Provide the (x, y) coordinate of the cell's center where the given text is located.  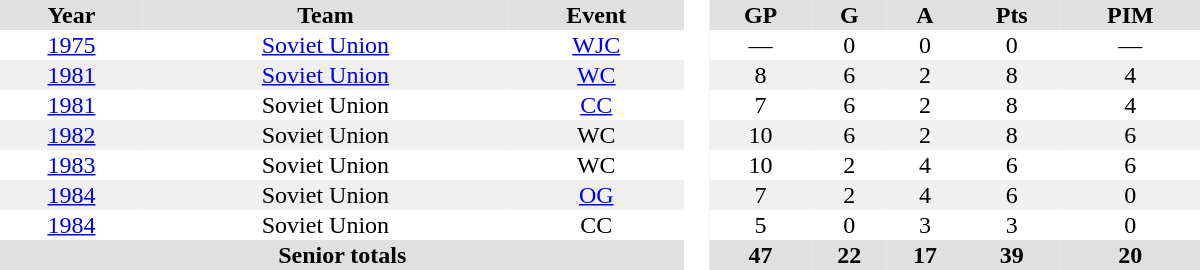
1982 (72, 135)
PIM (1130, 15)
GP (761, 15)
22 (849, 255)
1983 (72, 165)
Senior totals (342, 255)
17 (925, 255)
20 (1130, 255)
WJC (596, 45)
Pts (1012, 15)
5 (761, 225)
39 (1012, 255)
G (849, 15)
1975 (72, 45)
47 (761, 255)
Event (596, 15)
A (925, 15)
OG (596, 195)
Team (326, 15)
Year (72, 15)
